Scan for the cell matching the given text and deliver its (x, y) coordinate at center. 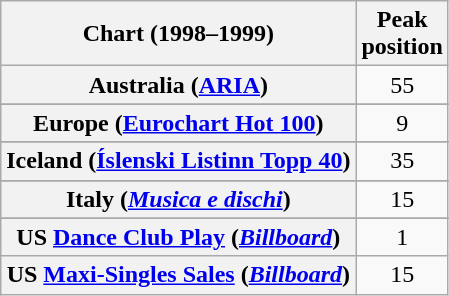
Chart (1998–1999) (178, 34)
9 (402, 123)
1 (402, 237)
Australia (ARIA) (178, 85)
35 (402, 161)
Iceland (Íslenski Listinn Topp 40) (178, 161)
Peakposition (402, 34)
Italy (Musica e dischi) (178, 199)
US Dance Club Play (Billboard) (178, 237)
Europe (Eurochart Hot 100) (178, 123)
55 (402, 85)
US Maxi-Singles Sales (Billboard) (178, 275)
